For the text-containing cell, return its midpoint in [x, y] coordinate format. 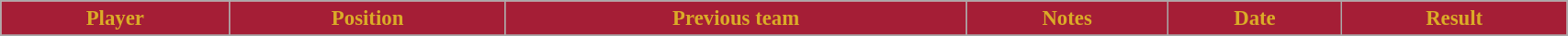
Result [1455, 18]
Date [1255, 18]
Player [116, 18]
Notes [1067, 18]
Position [367, 18]
Previous team [736, 18]
